Scan for the cell matching the given text and deliver its (X, Y) coordinate at center. 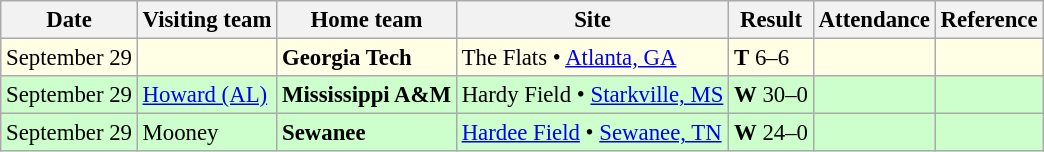
Hardy Field • Starkville, MS (592, 95)
Hardee Field • Sewanee, TN (592, 133)
Home team (367, 20)
Howard (AL) (206, 95)
Date (69, 20)
W 24–0 (772, 133)
Mooney (206, 133)
Reference (989, 20)
Georgia Tech (367, 58)
Sewanee (367, 133)
Site (592, 20)
Visiting team (206, 20)
W 30–0 (772, 95)
The Flats • Atlanta, GA (592, 58)
Attendance (874, 20)
T 6–6 (772, 58)
Result (772, 20)
Mississippi A&M (367, 95)
